Provide the [x, y] coordinate of the cell's center where the given text is located.  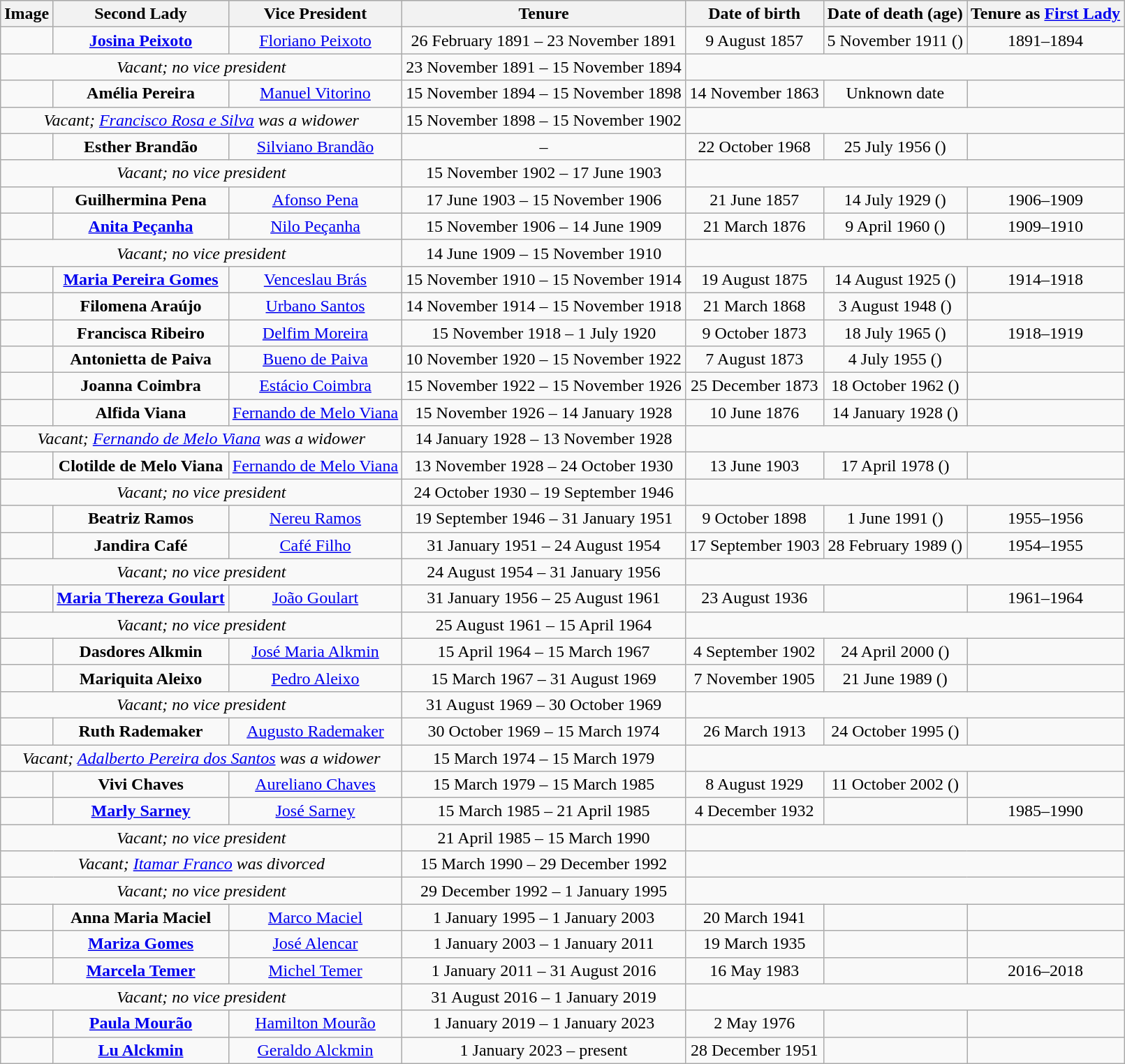
15 November 1902 – 17 June 1903 [544, 173]
15 November 1894 – 15 November 1898 [544, 94]
2 May 1976 [754, 1024]
1 January 2023 – present [544, 1050]
8 August 1929 [754, 785]
Francisca Ribeiro [141, 333]
7 November 1905 [754, 678]
17 September 1903 [754, 545]
5 November 1911 () [895, 40]
25 August 1961 – 15 April 1964 [544, 625]
Date of death (age) [895, 14]
19 August 1875 [754, 279]
1 June 1991 () [895, 519]
Jandira Café [141, 545]
9 April 1960 () [895, 226]
9 October 1898 [754, 519]
Estácio Coimbra [315, 386]
4 December 1932 [754, 811]
Afonso Pena [315, 200]
1 January 2011 – 31 August 2016 [544, 970]
Vice President [315, 14]
1961–1964 [1046, 598]
19 March 1935 [754, 944]
15 March 1979 – 15 March 1985 [544, 785]
Second Lady [141, 14]
Manuel Vitorino [315, 94]
Floriano Peixoto [315, 40]
14 January 1928 () [895, 413]
Guilhermina Pena [141, 200]
Marly Sarney [141, 811]
15 March 1967 – 31 August 1969 [544, 678]
Paula Mourão [141, 1024]
15 April 1964 – 15 March 1967 [544, 651]
25 July 1956 () [895, 147]
15 March 1990 – 29 December 1992 [544, 864]
Image [27, 14]
24 August 1954 – 31 January 1956 [544, 572]
Venceslau Brás [315, 279]
Augusto Rademaker [315, 731]
24 October 1995 () [895, 731]
Urbano Santos [315, 306]
11 October 2002 () [895, 785]
Beatriz Ramos [141, 519]
Café Filho [315, 545]
7 August 1873 [754, 360]
25 December 1873 [754, 386]
Tenure [544, 14]
1914–1918 [1046, 279]
1985–1990 [1046, 811]
Bueno de Paiva [315, 360]
31 August 2016 – 1 January 2019 [544, 997]
13 November 1928 – 24 October 1930 [544, 466]
21 March 1876 [754, 226]
3 August 1948 () [895, 306]
28 February 1989 () [895, 545]
João Goulart [315, 598]
Silviano Brandão [315, 147]
23 November 1891 – 15 November 1894 [544, 67]
Anita Peçanha [141, 226]
Vivi Chaves [141, 785]
21 April 1985 – 15 March 1990 [544, 838]
29 December 1992 – 1 January 1995 [544, 891]
18 October 1962 () [895, 386]
Vacant; Itamar Franco was divorced [201, 864]
14 August 1925 () [895, 279]
10 June 1876 [754, 413]
23 August 1936 [754, 598]
Alfida Viana [141, 413]
31 January 1956 – 25 August 1961 [544, 598]
2016–2018 [1046, 970]
20 March 1941 [754, 917]
15 November 1910 – 15 November 1914 [544, 279]
17 June 1903 – 15 November 1906 [544, 200]
4 September 1902 [754, 651]
Mariza Gomes [141, 944]
Delfim Moreira [315, 333]
Dasdores Alkmin [141, 651]
Unknown date [895, 94]
13 June 1903 [754, 466]
14 January 1928 – 13 November 1928 [544, 439]
Vacant; Adalberto Pereira dos Santos was a widower [201, 758]
26 February 1891 – 23 November 1891 [544, 40]
Marco Maciel [315, 917]
14 November 1863 [754, 94]
Anna Maria Maciel [141, 917]
Josina Peixoto [141, 40]
Nilo Peçanha [315, 226]
– [544, 147]
Date of birth [754, 14]
22 October 1968 [754, 147]
28 December 1951 [754, 1050]
1909–1910 [1046, 226]
1891–1894 [1046, 40]
Aureliano Chaves [315, 785]
Nereu Ramos [315, 519]
Geraldo Alckmin [315, 1050]
José Maria Alkmin [315, 651]
21 June 1857 [754, 200]
14 July 1929 () [895, 200]
Ruth Rademaker [141, 731]
Michel Temer [315, 970]
1954–1955 [1046, 545]
Tenure as First Lady [1046, 14]
Maria Pereira Gomes [141, 279]
1 January 1995 – 1 January 2003 [544, 917]
Hamilton Mourão [315, 1024]
Lu Alckmin [141, 1050]
31 January 1951 – 24 August 1954 [544, 545]
18 July 1965 () [895, 333]
Marcela Temer [141, 970]
15 March 1974 – 15 March 1979 [544, 758]
15 November 1926 – 14 January 1928 [544, 413]
1 January 2019 – 1 January 2023 [544, 1024]
15 November 1918 – 1 July 1920 [544, 333]
Vacant; Francisco Rosa e Silva was a widower [201, 120]
30 October 1969 – 15 March 1974 [544, 731]
Amélia Pereira [141, 94]
Vacant; Fernando de Melo Viana was a widower [201, 439]
24 April 2000 () [895, 651]
31 August 1969 – 30 October 1969 [544, 704]
15 November 1906 – 14 June 1909 [544, 226]
Joanna Coimbra [141, 386]
15 March 1985 – 21 April 1985 [544, 811]
Mariquita Aleixo [141, 678]
1906–1909 [1046, 200]
17 April 1978 () [895, 466]
4 July 1955 () [895, 360]
Esther Brandão [141, 147]
9 August 1857 [754, 40]
1918–1919 [1046, 333]
Antonietta de Paiva [141, 360]
José Sarney [315, 811]
14 June 1909 – 15 November 1910 [544, 253]
16 May 1983 [754, 970]
26 March 1913 [754, 731]
Filomena Araújo [141, 306]
1955–1956 [1046, 519]
1 January 2003 – 1 January 2011 [544, 944]
10 November 1920 – 15 November 1922 [544, 360]
15 November 1922 – 15 November 1926 [544, 386]
15 November 1898 – 15 November 1902 [544, 120]
19 September 1946 – 31 January 1951 [544, 519]
José Alencar [315, 944]
Clotilde de Melo Viana [141, 466]
21 June 1989 () [895, 678]
21 March 1868 [754, 306]
24 October 1930 – 19 September 1946 [544, 492]
Pedro Aleixo [315, 678]
14 November 1914 – 15 November 1918 [544, 306]
Maria Thereza Goulart [141, 598]
9 October 1873 [754, 333]
